Pinpoint the cell where the given text exists, returning its [X, Y] midpoint coordinate. 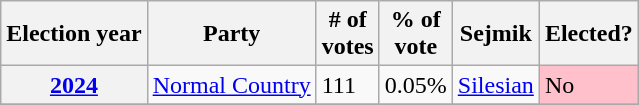
111 [348, 85]
0.05% [416, 85]
Normal Country [232, 85]
Sejmik [496, 34]
Party [232, 34]
2024 [74, 85]
Election year [74, 34]
No [588, 85]
% ofvote [416, 34]
Silesian [496, 85]
# ofvotes [348, 34]
Elected? [588, 34]
